Return (X, Y) of the center of cell containing provided text 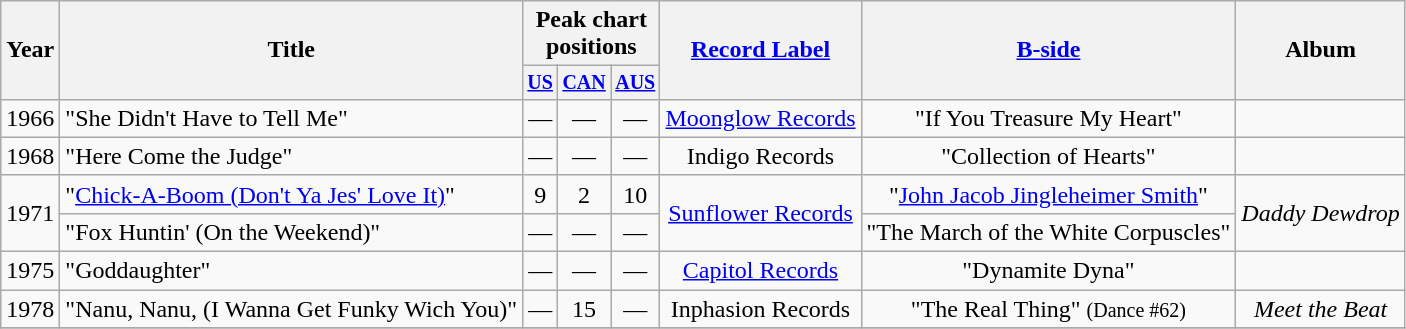
Daddy Dewdrop (1321, 213)
Record Label (760, 50)
"The Real Thing" (Dance #62) (1048, 309)
Title (292, 50)
"Here Come the Judge" (292, 156)
1968 (30, 156)
Indigo Records (760, 156)
1975 (30, 271)
"Chick-A-Boom (Don't Ya Jes' Love It)" (292, 194)
Peak chartpositions (592, 34)
"Collection of Hearts" (1048, 156)
Moonglow Records (760, 118)
15 (584, 309)
Year (30, 50)
1978 (30, 309)
1971 (30, 213)
"If You Treasure My Heart" (1048, 118)
"She Didn't Have to Tell Me" (292, 118)
B-side (1048, 50)
"Nanu, Nanu, (I Wanna Get Funky Wich You)" (292, 309)
Capitol Records (760, 271)
Meet the Beat (1321, 309)
2 (584, 194)
Sunflower Records (760, 213)
CAN (584, 82)
US (540, 82)
"John Jacob Jingleheimer Smith" (1048, 194)
AUS (634, 82)
Inphasion Records (760, 309)
1966 (30, 118)
"Dynamite Dyna" (1048, 271)
9 (540, 194)
10 (634, 194)
"The March of the White Corpuscles" (1048, 232)
Album (1321, 50)
"Goddaughter" (292, 271)
"Fox Huntin' (On the Weekend)" (292, 232)
